Detect which cell encompasses the target text, then output its (x, y) center coordinate. 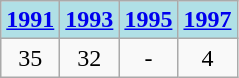
1993 (90, 20)
4 (208, 58)
1995 (148, 20)
1997 (208, 20)
- (148, 58)
35 (30, 58)
1991 (30, 20)
32 (90, 58)
